Locate the cell with the specified text and output its [X, Y] center coordinate. 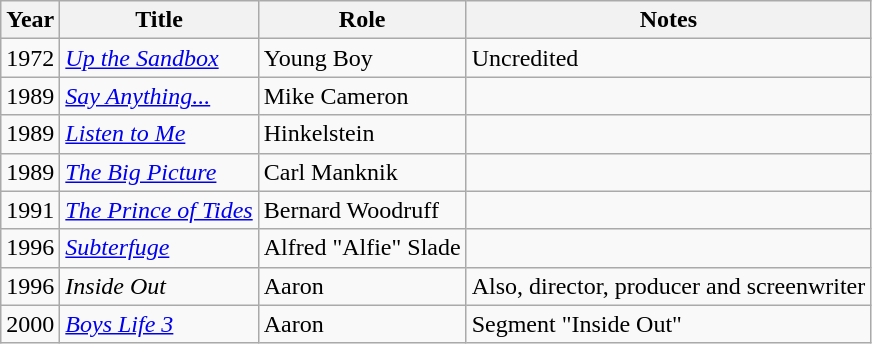
Young Boy [362, 58]
Title [159, 20]
The Prince of Tides [159, 210]
Listen to Me [159, 134]
Uncredited [668, 58]
Carl Manknik [362, 172]
Hinkelstein [362, 134]
Up the Sandbox [159, 58]
The Big Picture [159, 172]
Year [30, 20]
Notes [668, 20]
Say Anything... [159, 96]
Also, director, producer and screenwriter [668, 286]
1972 [30, 58]
2000 [30, 324]
Role [362, 20]
Boys Life 3 [159, 324]
Subterfuge [159, 248]
Bernard Woodruff [362, 210]
Alfred "Alfie" Slade [362, 248]
Segment "Inside Out" [668, 324]
1991 [30, 210]
Mike Cameron [362, 96]
Inside Out [159, 286]
